Extract the (x, y) coordinate from the center of the cell holding the provided text.  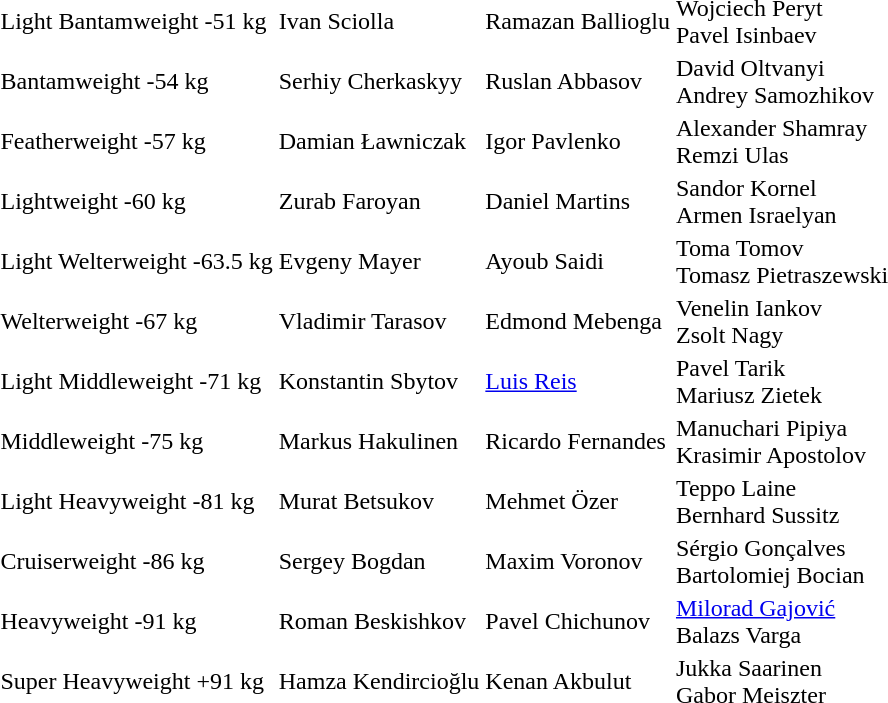
Vladimir Tarasov (379, 322)
Zurab Faroyan (379, 202)
Sergey Bogdan (379, 562)
Luis Reis (578, 382)
Pavel Chichunov (578, 622)
Ruslan Abbasov (578, 82)
Murat Betsukov (379, 502)
Roman Beskishkov (379, 622)
Mehmet Özer (578, 502)
Serhiy Cherkaskyy (379, 82)
Damian Ławniczak (379, 142)
Daniel Martins (578, 202)
Ricardo Fernandes (578, 442)
Konstantin Sbytov (379, 382)
Edmond Mebenga (578, 322)
Markus Hakulinen (379, 442)
Evgeny Mayer (379, 262)
Maxim Voronov (578, 562)
Ayoub Saidi (578, 262)
Igor Pavlenko (578, 142)
